Extract the (x, y) coordinate from the center of the cell holding the provided text.  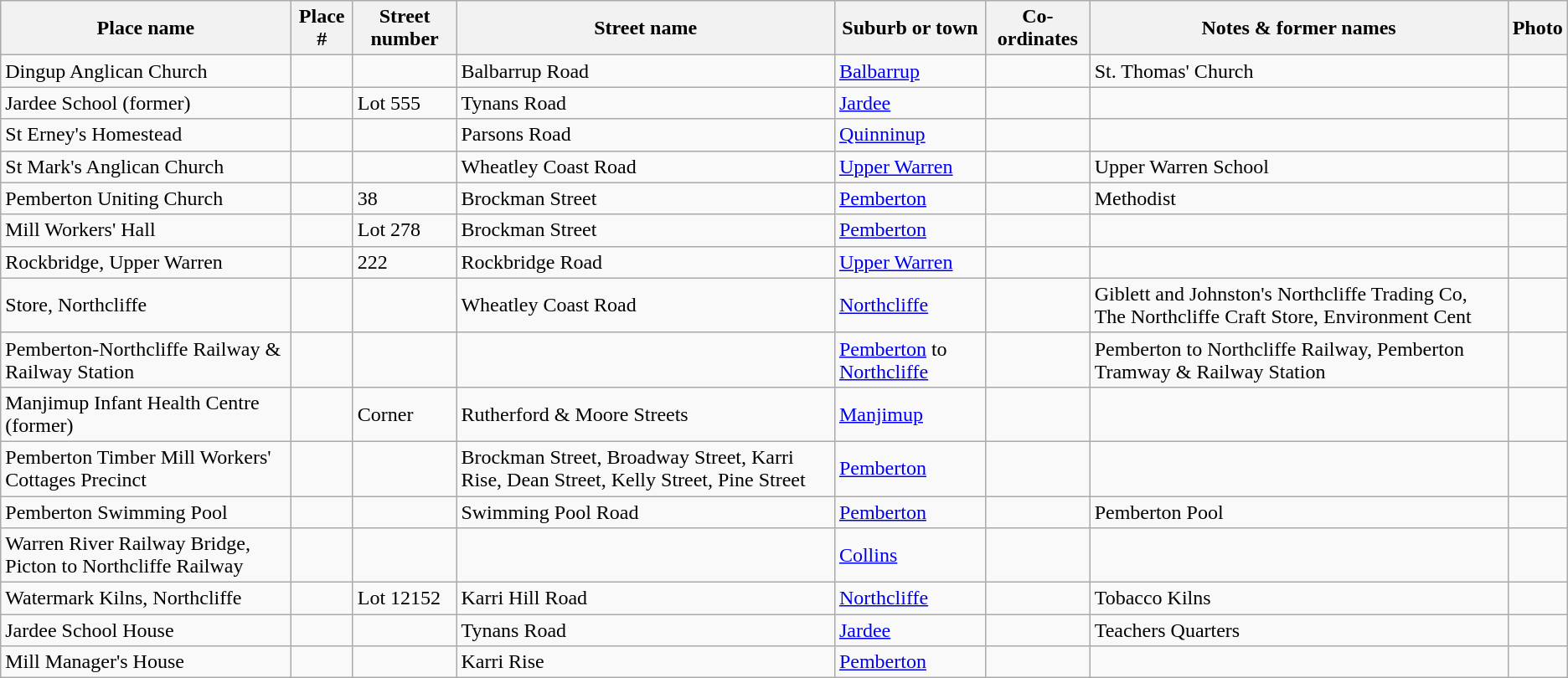
Rockbridge, Upper Warren (146, 262)
St Erney's Homestead (146, 135)
Collins (910, 556)
Store, Northcliffe (146, 305)
Pemberton Uniting Church (146, 198)
Rutherford & Moore Streets (646, 413)
Giblett and Johnston's Northcliffe Trading Co, The Northcliffe Craft Store, Environment Cent (1298, 305)
Swimming Pool Road (646, 511)
Manjimup Infant Health Centre (former) (146, 413)
Notes & former names (1298, 28)
Suburb or town (910, 28)
St Mark's Anglican Church (146, 167)
Balbarrup (910, 71)
Pemberton Pool (1298, 511)
Brockman Street, Broadway Street, Karri Rise, Dean Street, Kelly Street, Pine Street (646, 469)
Balbarrup Road (646, 71)
Methodist (1298, 198)
Pemberton to Northcliffe Railway, Pemberton Tramway & Railway Station (1298, 360)
Pemberton Timber Mill Workers' Cottages Precinct (146, 469)
St. Thomas' Church (1298, 71)
Manjimup (910, 413)
Mill Manager's House (146, 662)
Mill Workers' Hall (146, 230)
Pemberton-Northcliffe Railway & Railway Station (146, 360)
Street name (646, 28)
Parsons Road (646, 135)
Place name (146, 28)
Warren River Railway Bridge, Picton to Northcliffe Railway (146, 556)
Lot 278 (405, 230)
222 (405, 262)
Jardee School House (146, 630)
Pemberton Swimming Pool (146, 511)
Quinninup (910, 135)
Rockbridge Road (646, 262)
Jardee School (former) (146, 103)
Photo (1538, 28)
Upper Warren School (1298, 167)
Street number (405, 28)
Place # (322, 28)
Watermark Kilns, Northcliffe (146, 598)
Co-ordinates (1038, 28)
Lot 12152 (405, 598)
Teachers Quarters (1298, 630)
38 (405, 198)
Pemberton to Northcliffe (910, 360)
Dingup Anglican Church (146, 71)
Lot 555 (405, 103)
Karri Rise (646, 662)
Tobacco Kilns (1298, 598)
Karri Hill Road (646, 598)
Corner (405, 413)
